Find where the given text appears and provide that cell's center as [x, y] coordinate. 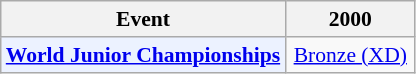
Bronze (XD) [350, 55]
World Junior Championships [143, 55]
Event [143, 19]
2000 [350, 19]
